Output the (x, y) coordinate of the center of the cell containing the given text.  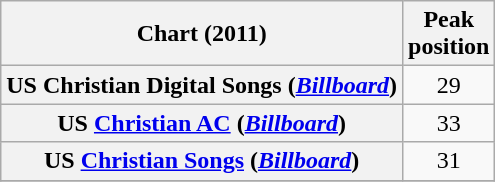
29 (449, 85)
Peakposition (449, 34)
US Christian AC (Billboard) (202, 123)
31 (449, 161)
US Christian Digital Songs (Billboard) (202, 85)
Chart (2011) (202, 34)
US Christian Songs (Billboard) (202, 161)
33 (449, 123)
